From the cell containing the given text, extract its center point as [x, y] coordinate. 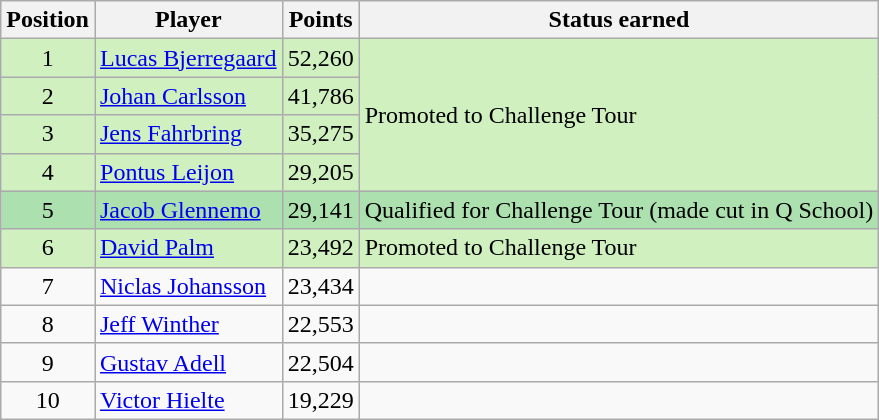
David Palm [188, 248]
Player [188, 20]
29,205 [320, 172]
Jeff Winther [188, 324]
52,260 [320, 58]
Victor Hielte [188, 400]
2 [48, 96]
10 [48, 400]
Johan Carlsson [188, 96]
Points [320, 20]
Qualified for Challenge Tour (made cut in Q School) [618, 210]
Lucas Bjerregaard [188, 58]
Status earned [618, 20]
4 [48, 172]
Jens Fahrbring [188, 134]
Niclas Johansson [188, 286]
8 [48, 324]
23,434 [320, 286]
29,141 [320, 210]
Jacob Glennemo [188, 210]
23,492 [320, 248]
9 [48, 362]
1 [48, 58]
22,553 [320, 324]
5 [48, 210]
22,504 [320, 362]
Pontus Leijon [188, 172]
7 [48, 286]
19,229 [320, 400]
3 [48, 134]
Position [48, 20]
35,275 [320, 134]
6 [48, 248]
41,786 [320, 96]
Gustav Adell [188, 362]
